Provide the [x, y] coordinate of the cell's center where the given text is located.  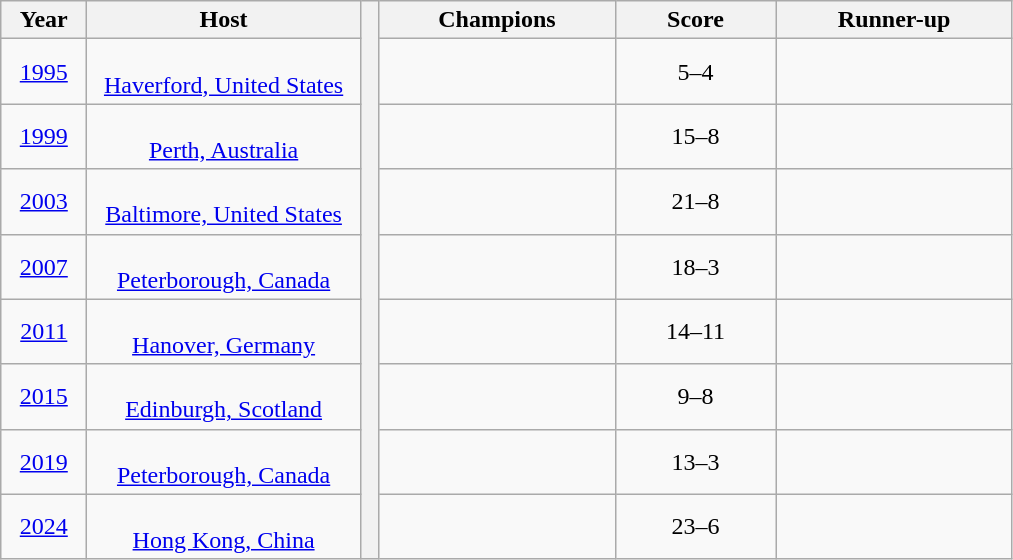
Year [44, 20]
Haverford, United States [224, 72]
1999 [44, 136]
1995 [44, 72]
13–3 [696, 462]
Host [224, 20]
9–8 [696, 396]
Perth, Australia [224, 136]
15–8 [696, 136]
Hanover, Germany [224, 332]
2007 [44, 266]
Runner-up [894, 20]
Hong Kong, China [224, 526]
5–4 [696, 72]
18–3 [696, 266]
2019 [44, 462]
21–8 [696, 202]
2015 [44, 396]
Edinburgh, Scotland [224, 396]
14–11 [696, 332]
2011 [44, 332]
Baltimore, United States [224, 202]
Champions [497, 20]
23–6 [696, 526]
Score [696, 20]
2003 [44, 202]
2024 [44, 526]
